Locate the cell with the specified text and output its [X, Y] center coordinate. 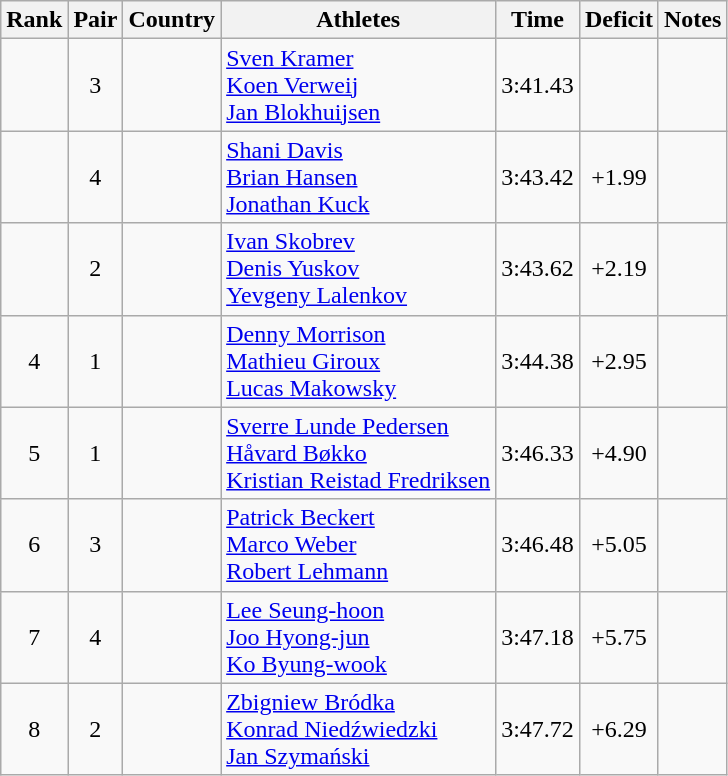
3:41.43 [538, 85]
Sverre Lunde PedersenHåvard BøkkoKristian Reistad Fredriksen [358, 453]
Sven KramerKoen VerweijJan Blokhuijsen [358, 85]
3:44.38 [538, 361]
+6.29 [618, 729]
Notes [692, 20]
Country [172, 20]
Patrick BeckertMarco WeberRobert Lehmann [358, 545]
Rank [34, 20]
+1.99 [618, 177]
+5.05 [618, 545]
Deficit [618, 20]
Athletes [358, 20]
Zbigniew BródkaKonrad NiedźwiedzkiJan Szymański [358, 729]
7 [34, 637]
3:47.18 [538, 637]
3:47.72 [538, 729]
3:43.42 [538, 177]
+5.75 [618, 637]
Time [538, 20]
8 [34, 729]
3:46.48 [538, 545]
Pair [96, 20]
3:46.33 [538, 453]
3:43.62 [538, 269]
+4.90 [618, 453]
6 [34, 545]
Ivan SkobrevDenis Yuskov Yevgeny Lalenkov [358, 269]
+2.19 [618, 269]
5 [34, 453]
Lee Seung-hoonJoo Hyong-junKo Byung-wook [358, 637]
Shani DavisBrian HansenJonathan Kuck [358, 177]
+2.95 [618, 361]
Denny MorrisonMathieu GirouxLucas Makowsky [358, 361]
